For the text-containing cell, return its midpoint in (x, y) coordinate format. 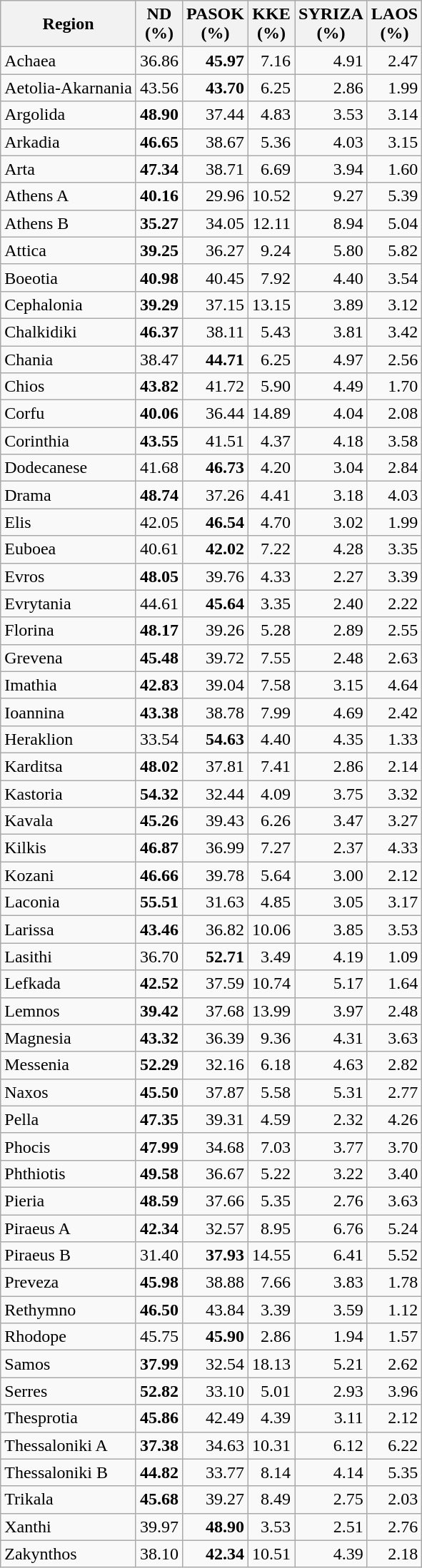
46.87 (159, 848)
Phthiotis (69, 1174)
Piraeus B (69, 1256)
3.40 (394, 1174)
1.12 (394, 1310)
46.65 (159, 142)
5.64 (271, 875)
3.00 (331, 875)
36.44 (215, 414)
10.31 (271, 1445)
Samos (69, 1364)
3.32 (394, 794)
7.41 (271, 766)
43.84 (215, 1310)
ND(%) (159, 24)
46.73 (215, 468)
Larissa (69, 930)
37.15 (215, 305)
39.78 (215, 875)
45.90 (215, 1337)
33.77 (215, 1472)
9.24 (271, 250)
2.82 (394, 1065)
7.27 (271, 848)
31.63 (215, 902)
32.57 (215, 1228)
7.55 (271, 658)
Messenia (69, 1065)
Preveza (69, 1283)
Thesprotia (69, 1418)
Heraklion (69, 739)
Corfu (69, 414)
34.68 (215, 1146)
44.82 (159, 1472)
3.89 (331, 305)
3.96 (394, 1391)
Florina (69, 631)
7.99 (271, 712)
4.35 (331, 739)
4.85 (271, 902)
36.70 (159, 957)
42.02 (215, 549)
3.22 (331, 1174)
Laconia (69, 902)
6.12 (331, 1445)
37.68 (215, 1011)
45.86 (159, 1418)
4.37 (271, 441)
3.12 (394, 305)
42.83 (159, 685)
3.85 (331, 930)
36.27 (215, 250)
4.63 (331, 1065)
40.16 (159, 196)
Thessaloniki A (69, 1445)
Chania (69, 359)
39.97 (159, 1527)
4.97 (331, 359)
4.09 (271, 794)
7.03 (271, 1146)
Rethymno (69, 1310)
Drama (69, 495)
5.43 (271, 332)
Rhodope (69, 1337)
4.14 (331, 1472)
33.54 (159, 739)
Corinthia (69, 441)
38.67 (215, 142)
34.05 (215, 223)
38.11 (215, 332)
3.11 (331, 1418)
4.49 (331, 387)
6.76 (331, 1228)
3.14 (394, 115)
45.64 (215, 604)
2.22 (394, 604)
2.51 (331, 1527)
3.47 (331, 821)
55.51 (159, 902)
10.51 (271, 1554)
5.31 (331, 1092)
Chalkidiki (69, 332)
37.81 (215, 766)
3.05 (331, 902)
45.68 (159, 1500)
29.96 (215, 196)
10.74 (271, 984)
5.17 (331, 984)
13.15 (271, 305)
2.93 (331, 1391)
48.02 (159, 766)
14.89 (271, 414)
Kavala (69, 821)
4.04 (331, 414)
39.27 (215, 1500)
2.62 (394, 1364)
7.92 (271, 278)
1.94 (331, 1337)
Chios (69, 387)
Serres (69, 1391)
1.70 (394, 387)
3.27 (394, 821)
5.90 (271, 387)
38.10 (159, 1554)
46.37 (159, 332)
3.49 (271, 957)
52.71 (215, 957)
2.40 (331, 604)
48.17 (159, 631)
3.02 (331, 522)
34.63 (215, 1445)
40.45 (215, 278)
43.70 (215, 88)
1.64 (394, 984)
7.58 (271, 685)
2.42 (394, 712)
39.72 (215, 658)
44.61 (159, 604)
Lasithi (69, 957)
45.26 (159, 821)
Lemnos (69, 1011)
4.41 (271, 495)
5.82 (394, 250)
6.26 (271, 821)
2.37 (331, 848)
3.58 (394, 441)
Naxos (69, 1092)
48.05 (159, 576)
39.26 (215, 631)
3.75 (331, 794)
8.49 (271, 1500)
32.44 (215, 794)
10.06 (271, 930)
41.51 (215, 441)
Kozani (69, 875)
42.52 (159, 984)
Evros (69, 576)
37.87 (215, 1092)
40.61 (159, 549)
37.44 (215, 115)
37.38 (159, 1445)
47.34 (159, 169)
3.42 (394, 332)
43.38 (159, 712)
54.32 (159, 794)
35.27 (159, 223)
Athens A (69, 196)
Argolida (69, 115)
52.82 (159, 1391)
38.88 (215, 1283)
44.71 (215, 359)
38.47 (159, 359)
41.68 (159, 468)
2.89 (331, 631)
3.94 (331, 169)
2.84 (394, 468)
5.22 (271, 1174)
2.14 (394, 766)
46.50 (159, 1310)
4.19 (331, 957)
33.10 (215, 1391)
2.56 (394, 359)
5.24 (394, 1228)
18.13 (271, 1364)
3.54 (394, 278)
4.91 (331, 61)
6.18 (271, 1065)
Region (69, 24)
37.66 (215, 1201)
43.56 (159, 88)
SYRIZA(%) (331, 24)
3.81 (331, 332)
6.41 (331, 1256)
4.26 (394, 1119)
5.80 (331, 250)
2.55 (394, 631)
14.55 (271, 1256)
5.04 (394, 223)
39.76 (215, 576)
6.22 (394, 1445)
36.67 (215, 1174)
32.16 (215, 1065)
48.74 (159, 495)
8.14 (271, 1472)
45.98 (159, 1283)
Attica (69, 250)
2.27 (331, 576)
Xanthi (69, 1527)
4.70 (271, 522)
4.28 (331, 549)
45.75 (159, 1337)
2.08 (394, 414)
2.47 (394, 61)
45.50 (159, 1092)
4.69 (331, 712)
Magnesia (69, 1038)
38.78 (215, 712)
Cephalonia (69, 305)
31.40 (159, 1256)
4.20 (271, 468)
43.32 (159, 1038)
10.52 (271, 196)
Pieria (69, 1201)
Trikala (69, 1500)
Karditsa (69, 766)
Piraeus A (69, 1228)
42.49 (215, 1418)
4.18 (331, 441)
43.82 (159, 387)
39.42 (159, 1011)
5.21 (331, 1364)
Arta (69, 169)
1.78 (394, 1283)
1.33 (394, 739)
49.58 (159, 1174)
4.31 (331, 1038)
5.36 (271, 142)
KKE(%) (271, 24)
3.83 (331, 1283)
Athens B (69, 223)
5.01 (271, 1391)
6.69 (271, 169)
5.28 (271, 631)
3.77 (331, 1146)
1.60 (394, 169)
7.22 (271, 549)
Dodecanese (69, 468)
Elis (69, 522)
Euboea (69, 549)
36.82 (215, 930)
37.99 (159, 1364)
1.09 (394, 957)
12.11 (271, 223)
2.18 (394, 1554)
48.59 (159, 1201)
Boeotia (69, 278)
45.48 (159, 658)
5.39 (394, 196)
46.66 (159, 875)
39.25 (159, 250)
2.32 (331, 1119)
8.95 (271, 1228)
1.57 (394, 1337)
5.58 (271, 1092)
PASOK(%) (215, 24)
36.39 (215, 1038)
43.46 (159, 930)
3.18 (331, 495)
41.72 (215, 387)
54.63 (215, 739)
Kastoria (69, 794)
39.29 (159, 305)
3.97 (331, 1011)
3.17 (394, 902)
Kilkis (69, 848)
Lefkada (69, 984)
38.71 (215, 169)
2.63 (394, 658)
Ioannina (69, 712)
8.94 (331, 223)
Arkadia (69, 142)
39.04 (215, 685)
13.99 (271, 1011)
2.75 (331, 1500)
3.70 (394, 1146)
37.26 (215, 495)
7.16 (271, 61)
40.06 (159, 414)
4.64 (394, 685)
39.43 (215, 821)
43.55 (159, 441)
2.77 (394, 1092)
37.59 (215, 984)
Pella (69, 1119)
5.52 (394, 1256)
3.04 (331, 468)
52.29 (159, 1065)
42.05 (159, 522)
Grevena (69, 658)
32.54 (215, 1364)
47.99 (159, 1146)
Phocis (69, 1146)
36.99 (215, 848)
4.59 (271, 1119)
LAOS(%) (394, 24)
39.31 (215, 1119)
Aetolia-Akarnania (69, 88)
40.98 (159, 278)
Evrytania (69, 604)
9.27 (331, 196)
45.97 (215, 61)
2.03 (394, 1500)
Imathia (69, 685)
7.66 (271, 1283)
47.35 (159, 1119)
4.83 (271, 115)
46.54 (215, 522)
3.59 (331, 1310)
Achaea (69, 61)
36.86 (159, 61)
9.36 (271, 1038)
37.93 (215, 1256)
Thessaloniki B (69, 1472)
Zakynthos (69, 1554)
